Output the (X, Y) coordinate of the center of the cell containing the given text.  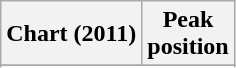
Chart (2011) (72, 34)
Peakposition (188, 34)
